Find where the given text appears and provide that cell's center as [x, y] coordinate. 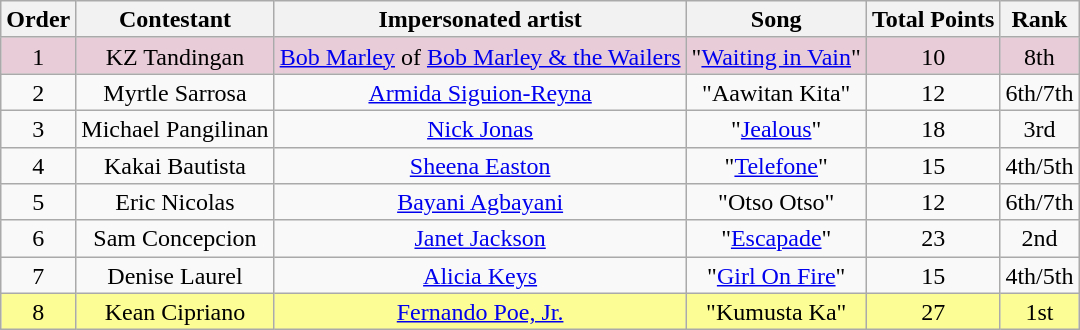
Sheena Easton [480, 166]
2nd [1040, 238]
3rd [1040, 128]
Kakai Bautista [175, 166]
6 [38, 238]
Nick Jonas [480, 128]
Order [38, 20]
"Escapade" [776, 238]
"Kumusta Ka" [776, 312]
Kean Cipriano [175, 312]
Bob Marley of Bob Marley & the Wailers [480, 56]
Rank [1040, 20]
Alicia Keys [480, 276]
Contestant [175, 20]
Myrtle Sarrosa [175, 92]
Michael Pangilinan [175, 128]
8 [38, 312]
4 [38, 166]
Janet Jackson [480, 238]
KZ Tandingan [175, 56]
27 [933, 312]
"Telefone" [776, 166]
2 [38, 92]
"Otso Otso" [776, 202]
"Waiting in Vain" [776, 56]
Denise Laurel [175, 276]
7 [38, 276]
1st [1040, 312]
Fernando Poe, Jr. [480, 312]
"Jealous" [776, 128]
Song [776, 20]
5 [38, 202]
23 [933, 238]
Bayani Agbayani [480, 202]
"Girl On Fire" [776, 276]
3 [38, 128]
18 [933, 128]
Eric Nicolas [175, 202]
10 [933, 56]
8th [1040, 56]
1 [38, 56]
Sam Concepcion [175, 238]
"Aawitan Kita" [776, 92]
Armida Siguion-Reyna [480, 92]
Impersonated artist [480, 20]
Total Points [933, 20]
